Capture the cell that displays the provided text and extract its [x, y] central coordinate. 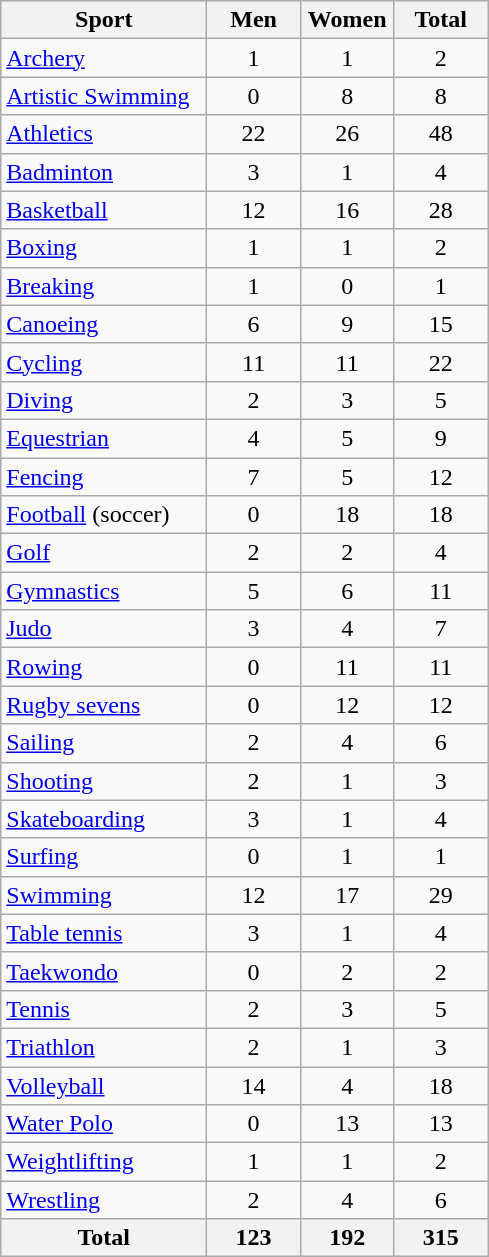
Golf [104, 553]
Rowing [104, 667]
Equestrian [104, 438]
28 [441, 210]
Table tennis [104, 933]
Water Polo [104, 1124]
Basketball [104, 210]
Breaking [104, 286]
Taekwondo [104, 971]
Cycling [104, 362]
48 [441, 134]
Athletics [104, 134]
315 [441, 1238]
26 [347, 134]
192 [347, 1238]
Shooting [104, 781]
Weightlifting [104, 1162]
Archery [104, 58]
Badminton [104, 172]
Sailing [104, 743]
123 [254, 1238]
Rugby sevens [104, 705]
17 [347, 895]
Boxing [104, 248]
14 [254, 1085]
Tennis [104, 1009]
Diving [104, 400]
Surfing [104, 857]
Fencing [104, 477]
29 [441, 895]
Wrestling [104, 1200]
Judo [104, 629]
Skateboarding [104, 819]
16 [347, 210]
Football (soccer) [104, 515]
Sport [104, 20]
Canoeing [104, 324]
Gymnastics [104, 591]
Swimming [104, 895]
15 [441, 324]
Artistic Swimming [104, 96]
Men [254, 20]
Volleyball [104, 1085]
Triathlon [104, 1047]
Women [347, 20]
